Find where the given text appears and provide that cell's center as (X, Y) coordinate. 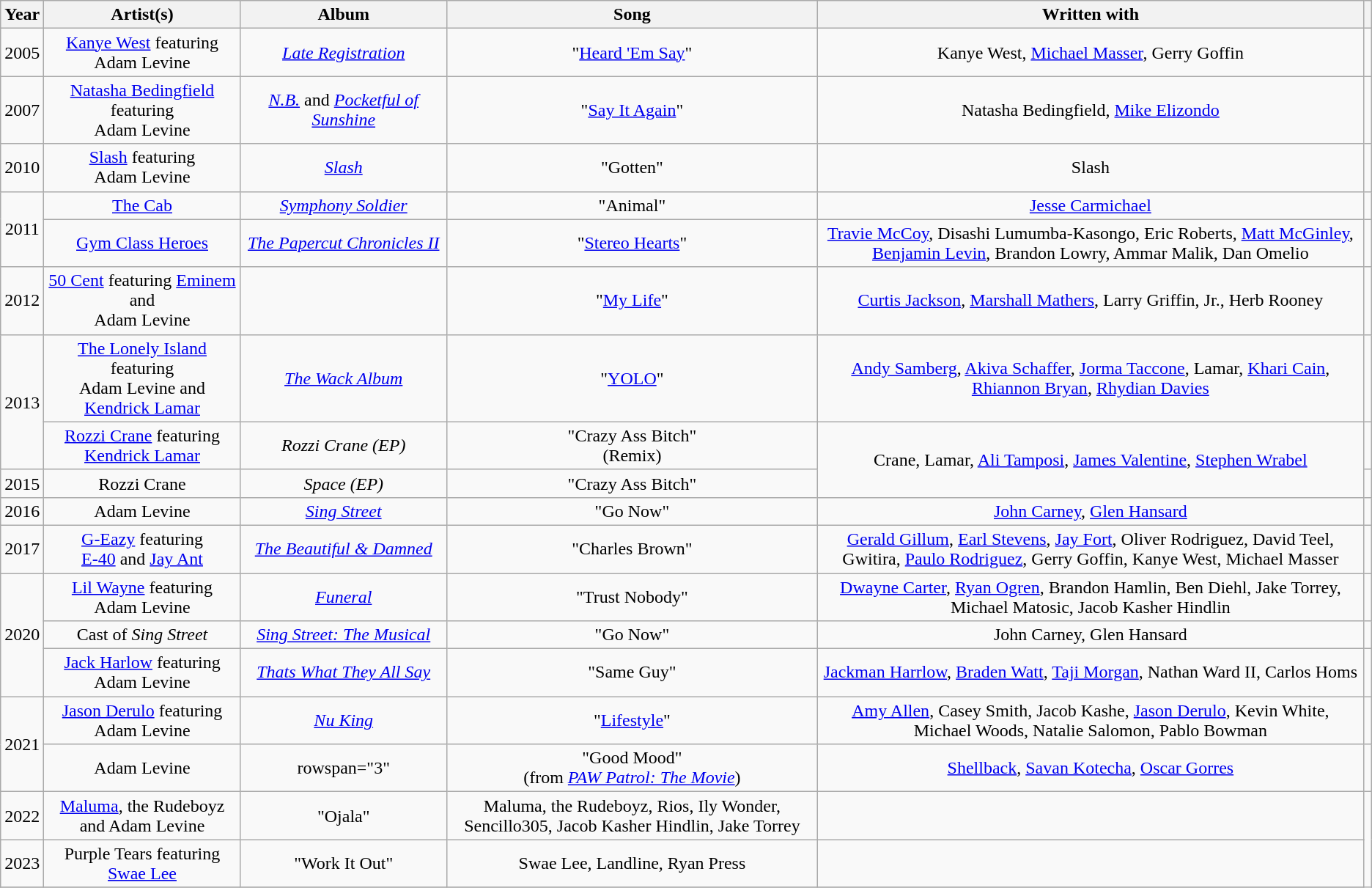
Nu King (343, 720)
Sing Street: The Musical (343, 635)
2016 (22, 511)
"Heard 'Em Say" (632, 53)
Rozzi Crane (142, 483)
Jesse Carmichael (1091, 205)
2015 (22, 483)
N.B. and Pocketful of Sunshine (343, 110)
"Gotten" (632, 167)
Lil Wayne featuring Adam Levine (142, 597)
Dwayne Carter, Ryan Ogren, Brandon Hamlin, Ben Diehl, Jake Torrey, Michael Matosic, Jacob Kasher Hindlin (1091, 597)
"Lifestyle" (632, 720)
Sing Street (343, 511)
Kanye West, Michael Masser, Gerry Goffin (1091, 53)
Gerald Gillum, Earl Stevens, Jay Fort, Oliver Rodriguez, David Teel, Gwitira, Paulo Rodriguez, Gerry Goffin, Kanye West, Michael Masser (1091, 548)
rowspan="3" (343, 768)
"Same Guy" (632, 673)
Cast of Sing Street (142, 635)
2005 (22, 53)
2023 (22, 864)
2021 (22, 744)
"Work It Out" (343, 864)
"YOLO" (632, 378)
The Papercut Chronicles II (343, 243)
"Say It Again" (632, 110)
The Wack Album (343, 378)
"Stereo Hearts" (632, 243)
Rozzi Crane featuring Kendrick Lamar (142, 446)
2020 (22, 635)
The Lonely Island featuring Adam Levine and Kendrick Lamar (142, 378)
The Cab (142, 205)
Rozzi Crane (EP) (343, 446)
2017 (22, 548)
Jack Harlow featuring Adam Levine (142, 673)
Natasha Bedingfield featuring Adam Levine (142, 110)
Jason Derulo featuring Adam Levine (142, 720)
2010 (22, 167)
50 Cent featuring Eminem and Adam Levine (142, 301)
Artist(s) (142, 15)
Gym Class Heroes (142, 243)
Jackman Harrlow, Braden Watt, Taji Morgan, Nathan Ward II, Carlos Homs (1091, 673)
Kanye West featuring Adam Levine (142, 53)
Swae Lee, Landline, Ryan Press (632, 864)
Natasha Bedingfield, Mike Elizondo (1091, 110)
"Crazy Ass Bitch" (Remix) (632, 446)
Funeral (343, 597)
Thats What They All Say (343, 673)
Andy Samberg, Akiva Schaffer, Jorma Taccone, Lamar, Khari Cain, Rhiannon Bryan, Rhydian Davies (1091, 378)
Song (632, 15)
2013 (22, 402)
"Animal" (632, 205)
"Trust Nobody" (632, 597)
2007 (22, 110)
Curtis Jackson, Marshall Mathers, Larry Griffin, Jr., Herb Rooney (1091, 301)
Album (343, 15)
Written with (1091, 15)
2011 (22, 229)
Maluma, the Rudeboyz and Adam Levine (142, 815)
2012 (22, 301)
Maluma, the Rudeboyz, Rios, Ily Wonder, Sencillo305, Jacob Kasher Hindlin, Jake Torrey (632, 815)
"Ojala" (343, 815)
"Good Mood" (from PAW Patrol: The Movie) (632, 768)
Slash featuring Adam Levine (142, 167)
Shellback, Savan Kotecha, Oscar Gorres (1091, 768)
Symphony Soldier (343, 205)
Space (EP) (343, 483)
Year (22, 15)
"Charles Brown" (632, 548)
2022 (22, 815)
"Crazy Ass Bitch" (632, 483)
The Beautiful & Damned (343, 548)
G-Eazy featuring E-40 and Jay Ant (142, 548)
Purple Tears featuring Swae Lee (142, 864)
Travie McCoy, Disashi Lumumba-Kasongo, Eric Roberts, Matt McGinley, Benjamin Levin, Brandon Lowry, Ammar Malik, Dan Omelio (1091, 243)
"My Life" (632, 301)
Amy Allen, Casey Smith, Jacob Kashe, Jason Derulo, Kevin White, Michael Woods, Natalie Salomon, Pablo Bowman (1091, 720)
Late Registration (343, 53)
Crane, Lamar, Ali Tamposi, James Valentine, Stephen Wrabel (1091, 459)
